Detect which cell encompasses the target text, then output its [x, y] center coordinate. 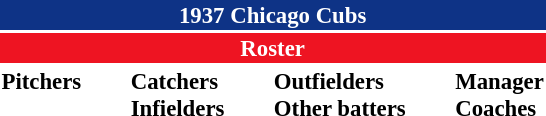
Roster [272, 48]
1937 Chicago Cubs [272, 15]
